Return (x, y) of the center of cell containing provided text 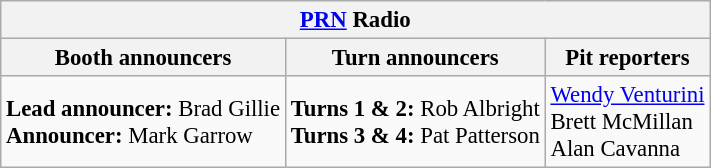
Lead announcer: Brad GillieAnnouncer: Mark Garrow (144, 122)
Booth announcers (144, 58)
Wendy VenturiniBrett McMillanAlan Cavanna (628, 122)
Pit reporters (628, 58)
Turn announcers (415, 58)
Turns 1 & 2: Rob AlbrightTurns 3 & 4: Pat Patterson (415, 122)
PRN Radio (356, 20)
